Capture the cell that displays the provided text and extract its (x, y) central coordinate. 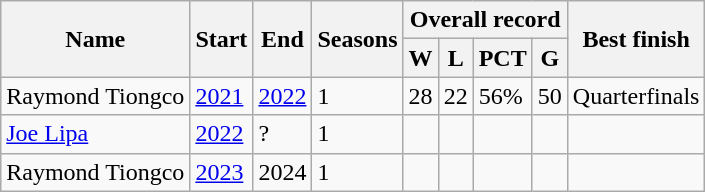
? (282, 134)
22 (456, 96)
28 (420, 96)
Best finish (636, 39)
50 (550, 96)
Name (96, 39)
End (282, 39)
Quarterfinals (636, 96)
2021 (222, 96)
Joe Lipa (96, 134)
W (420, 58)
G (550, 58)
Seasons (358, 39)
2023 (222, 172)
Overall record (485, 20)
Start (222, 39)
L (456, 58)
2024 (282, 172)
56% (502, 96)
PCT (502, 58)
